Pinpoint the cell where the given text exists, returning its (x, y) midpoint coordinate. 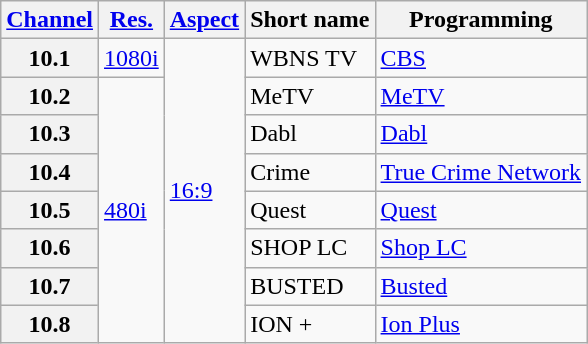
BUSTED (310, 286)
Busted (481, 286)
Channel (50, 20)
10.3 (50, 134)
WBNS TV (310, 58)
Programming (481, 20)
True Crime Network (481, 172)
Ion Plus (481, 324)
Res. (132, 20)
1080i (132, 58)
Crime (310, 172)
Shop LC (481, 248)
10.6 (50, 248)
10.1 (50, 58)
10.7 (50, 286)
Aspect (204, 20)
480i (132, 210)
16:9 (204, 191)
10.5 (50, 210)
ION + (310, 324)
Short name (310, 20)
CBS (481, 58)
10.2 (50, 96)
10.8 (50, 324)
SHOP LC (310, 248)
10.4 (50, 172)
